Locate the cell with the specified text and output its (x, y) center coordinate. 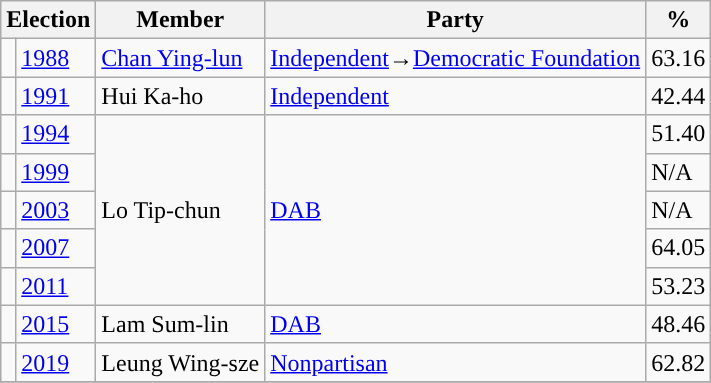
2007 (56, 248)
42.44 (678, 96)
Lo Tip-chun (180, 210)
Chan Ying-lun (180, 58)
62.82 (678, 362)
% (678, 20)
Member (180, 20)
2019 (56, 362)
2003 (56, 210)
2015 (56, 324)
48.46 (678, 324)
Election (48, 20)
53.23 (678, 286)
Nonpartisan (456, 362)
51.40 (678, 134)
2011 (56, 286)
1994 (56, 134)
1988 (56, 58)
Leung Wing-sze (180, 362)
Party (456, 20)
64.05 (678, 248)
Hui Ka-ho (180, 96)
63.16 (678, 58)
1991 (56, 96)
1999 (56, 172)
Independent→Democratic Foundation (456, 58)
Lam Sum-lin (180, 324)
Independent (456, 96)
